Output the (x, y) coordinate of the center of the cell containing the given text.  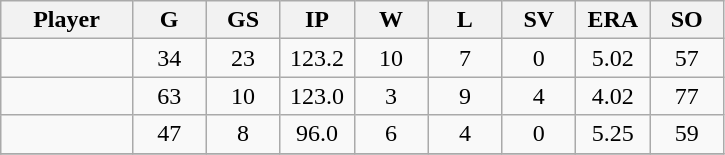
Player (66, 20)
4.02 (613, 96)
34 (169, 58)
47 (169, 134)
63 (169, 96)
96.0 (317, 134)
5.25 (613, 134)
GS (243, 20)
123.0 (317, 96)
SO (687, 20)
9 (465, 96)
7 (465, 58)
3 (391, 96)
G (169, 20)
59 (687, 134)
57 (687, 58)
IP (317, 20)
W (391, 20)
123.2 (317, 58)
SV (539, 20)
L (465, 20)
23 (243, 58)
8 (243, 134)
6 (391, 134)
ERA (613, 20)
77 (687, 96)
5.02 (613, 58)
